Search for the cell housing the specified text and yield its (X, Y) center coordinate. 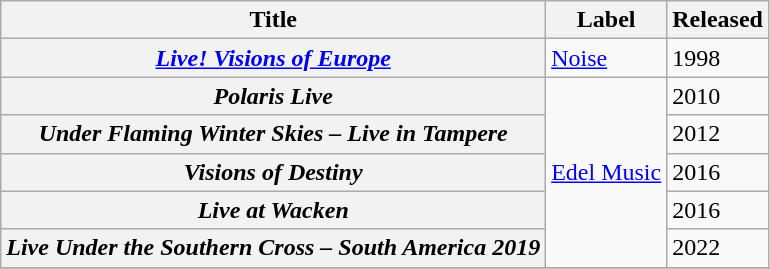
Released (718, 20)
2012 (718, 134)
2010 (718, 96)
Noise (606, 58)
Edel Music (606, 172)
2022 (718, 248)
Live! Visions of Europe (274, 58)
Under Flaming Winter Skies – Live in Tampere (274, 134)
Live Under the Southern Cross – South America 2019 (274, 248)
Visions of Destiny (274, 172)
Title (274, 20)
Polaris Live (274, 96)
Live at Wacken (274, 210)
1998 (718, 58)
Label (606, 20)
